Return [X, Y] of the center of cell containing provided text 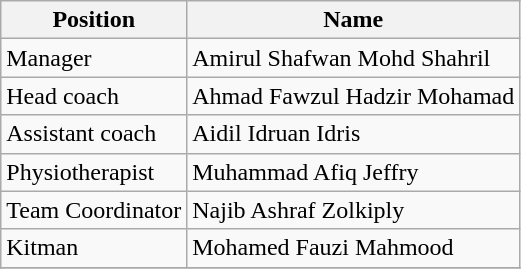
Assistant coach [94, 134]
Amirul Shafwan Mohd Shahril [354, 58]
Head coach [94, 96]
Mohamed Fauzi Mahmood [354, 248]
Name [354, 20]
Najib Ashraf Zolkiply [354, 210]
Aidil Idruan Idris [354, 134]
Position [94, 20]
Kitman [94, 248]
Manager [94, 58]
Physiotherapist [94, 172]
Muhammad Afiq Jeffry [354, 172]
Ahmad Fawzul Hadzir Mohamad [354, 96]
Team Coordinator [94, 210]
